Output the (x, y) coordinate of the center of the cell containing the given text.  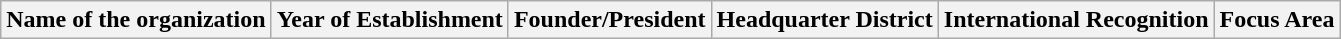
Name of the organization (136, 20)
Year of Establishment (390, 20)
Focus Area (1277, 20)
International Recognition (1076, 20)
Headquarter District (824, 20)
Founder/President (610, 20)
